Search for the cell housing the specified text and yield its [x, y] center coordinate. 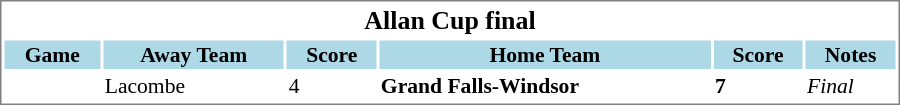
Game [52, 54]
7 [758, 86]
4 [332, 86]
Grand Falls-Windsor [544, 86]
Allan Cup final [450, 20]
Final [851, 86]
Lacombe [194, 86]
Notes [851, 54]
Home Team [544, 54]
Away Team [194, 54]
